Return (x, y) of the center of cell containing provided text 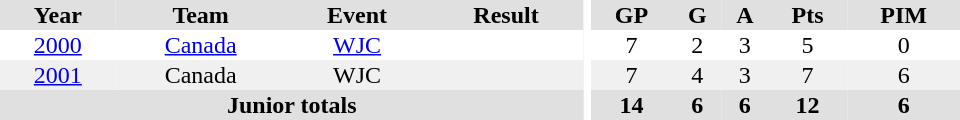
Junior totals (292, 105)
G (698, 15)
GP (631, 15)
PIM (904, 15)
2000 (58, 45)
2 (698, 45)
5 (808, 45)
Pts (808, 15)
14 (631, 105)
Team (201, 15)
12 (808, 105)
2001 (58, 75)
Event (358, 15)
Year (58, 15)
0 (904, 45)
Result (506, 15)
4 (698, 75)
A (745, 15)
